Find where the given text appears and provide that cell's center as (x, y) coordinate. 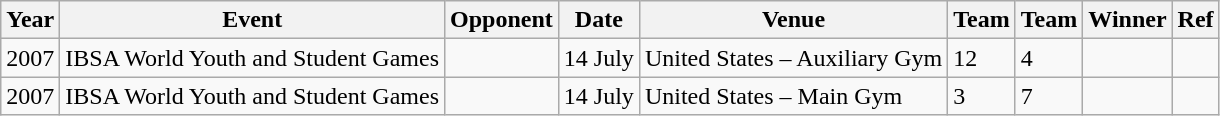
Date (598, 20)
United States – Auxiliary Gym (793, 58)
Event (252, 20)
7 (1049, 96)
United States – Main Gym (793, 96)
3 (982, 96)
Winner (1128, 20)
Ref (1196, 20)
Year (30, 20)
4 (1049, 58)
Opponent (502, 20)
12 (982, 58)
Venue (793, 20)
